Determine the [X, Y] coordinate at the center of the cell enclosing the given text.  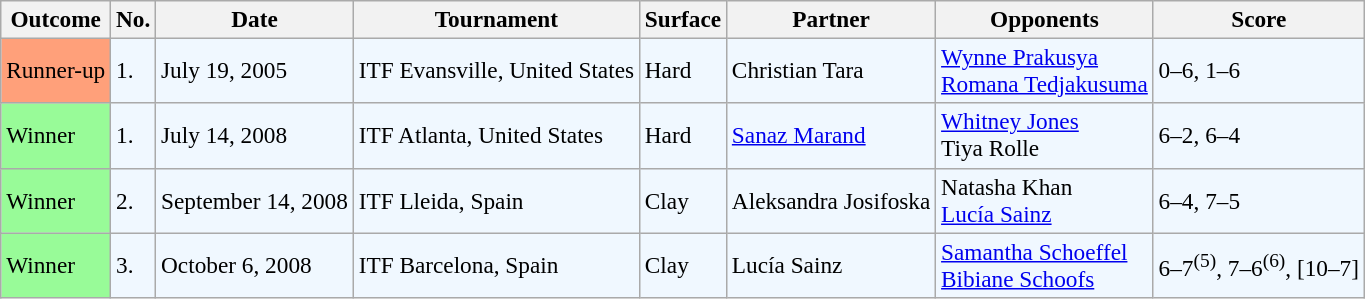
October 6, 2008 [255, 264]
Wynne Prakusya Romana Tedjakusuma [1045, 70]
ITF Evansville, United States [496, 70]
6–7(5), 7–6(6), [10–7] [1258, 264]
September 14, 2008 [255, 200]
ITF Barcelona, Spain [496, 264]
Runner-up [56, 70]
Outcome [56, 19]
Christian Tara [830, 70]
No. [134, 19]
0–6, 1–6 [1258, 70]
July 14, 2008 [255, 136]
Tournament [496, 19]
Samantha Schoeffel Bibiane Schoofs [1045, 264]
Surface [682, 19]
6–2, 6–4 [1258, 136]
Opponents [1045, 19]
3. [134, 264]
Score [1258, 19]
Natasha Khan Lucía Sainz [1045, 200]
Aleksandra Josifoska [830, 200]
Lucía Sainz [830, 264]
2. [134, 200]
Partner [830, 19]
ITF Lleida, Spain [496, 200]
Whitney Jones Tiya Rolle [1045, 136]
6–4, 7–5 [1258, 200]
ITF Atlanta, United States [496, 136]
Sanaz Marand [830, 136]
July 19, 2005 [255, 70]
Date [255, 19]
